Provide the [X, Y] coordinate of the cell's center where the given text is located.  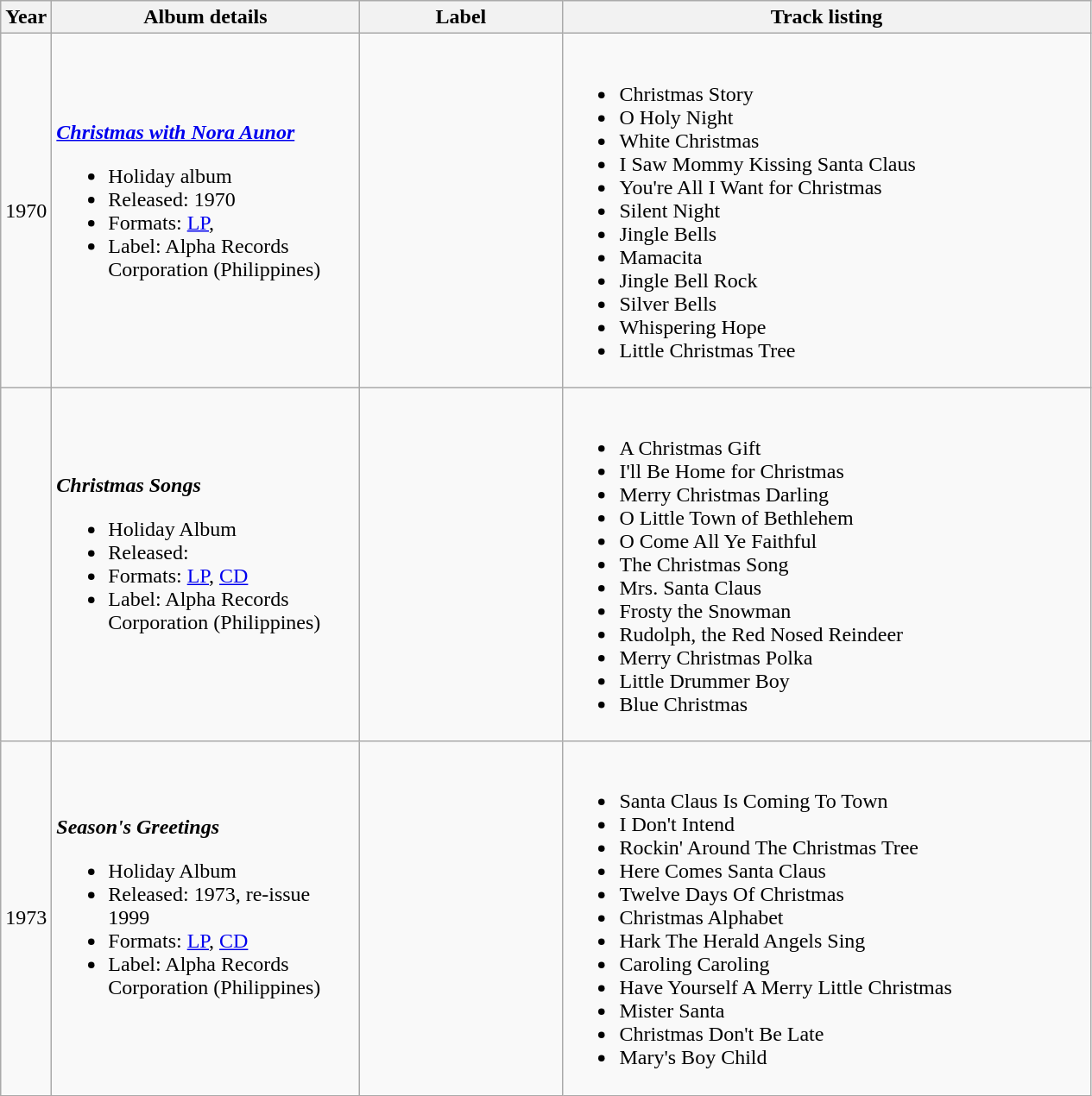
Year [26, 17]
Label [461, 17]
1973 [26, 918]
Track listing [827, 17]
Christmas with Nora AunorHoliday albumReleased: 1970Formats: LP,Label: Alpha Records Corporation (Philippines) [205, 211]
Album details [205, 17]
1970 [26, 211]
Season's GreetingsHoliday AlbumReleased: 1973, re-issue 1999Formats: LP, CDLabel: Alpha Records Corporation (Philippines) [205, 918]
Christmas SongsHoliday AlbumReleased:Formats: LP, CDLabel: Alpha Records Corporation (Philippines) [205, 564]
